Return (X, Y) of the center of cell containing provided text 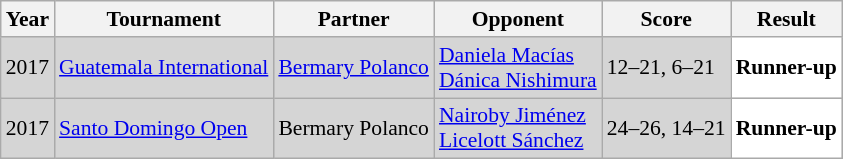
Result (786, 19)
Year (28, 19)
Santo Domingo Open (164, 128)
Nairoby Jiménez Licelott Sánchez (518, 128)
Score (666, 19)
Opponent (518, 19)
24–26, 14–21 (666, 128)
Tournament (164, 19)
Daniela Macías Dánica Nishimura (518, 68)
Partner (354, 19)
Guatemala International (164, 68)
12–21, 6–21 (666, 68)
